Detect which cell encompasses the target text, then output its (X, Y) center coordinate. 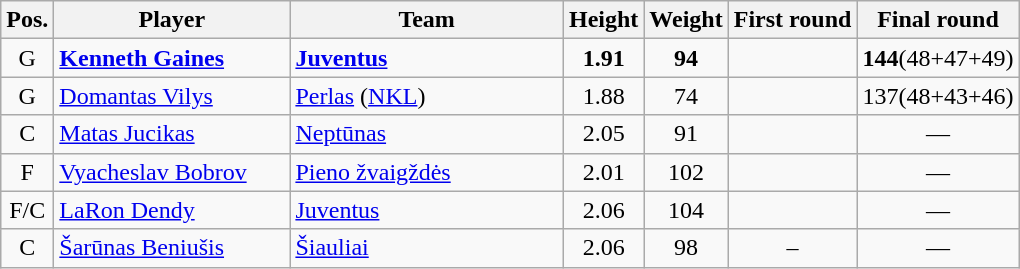
144(48+47+49) (938, 58)
Domantas Vilys (172, 96)
F/C (28, 210)
98 (686, 248)
Weight (686, 20)
F (28, 172)
Šiauliai (427, 248)
91 (686, 134)
137(48+43+46) (938, 96)
104 (686, 210)
Vyacheslav Bobrov (172, 172)
Perlas (NKL) (427, 96)
1.91 (603, 58)
Pos. (28, 20)
102 (686, 172)
Height (603, 20)
Team (427, 20)
Neptūnas (427, 134)
LaRon Dendy (172, 210)
Player (172, 20)
2.05 (603, 134)
2.01 (603, 172)
Matas Jucikas (172, 134)
First round (792, 20)
– (792, 248)
Final round (938, 20)
Šarūnas Beniušis (172, 248)
1.88 (603, 96)
Kenneth Gaines (172, 58)
74 (686, 96)
94 (686, 58)
Pieno žvaigždės (427, 172)
